Return (x, y) of the center of cell containing provided text 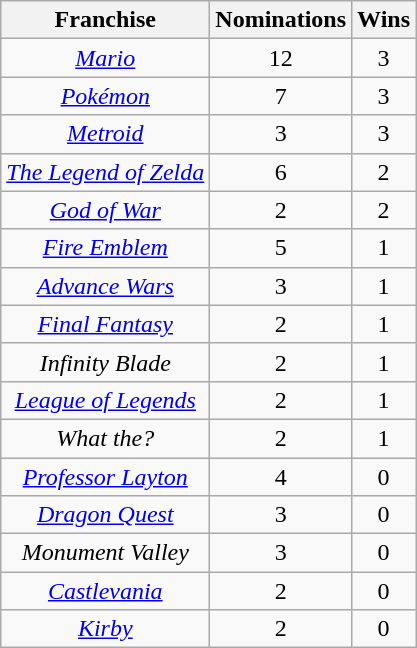
Mario (106, 58)
Franchise (106, 20)
6 (281, 172)
Pokémon (106, 96)
Dragon Quest (106, 515)
4 (281, 477)
Fire Emblem (106, 248)
God of War (106, 210)
The Legend of Zelda (106, 172)
5 (281, 248)
7 (281, 96)
Wins (384, 20)
Castlevania (106, 591)
Advance Wars (106, 286)
Infinity Blade (106, 362)
12 (281, 58)
Monument Valley (106, 553)
Nominations (281, 20)
Professor Layton (106, 477)
League of Legends (106, 400)
Kirby (106, 629)
Metroid (106, 134)
Final Fantasy (106, 324)
What the? (106, 438)
